Find where the given text appears and provide that cell's center as (X, Y) coordinate. 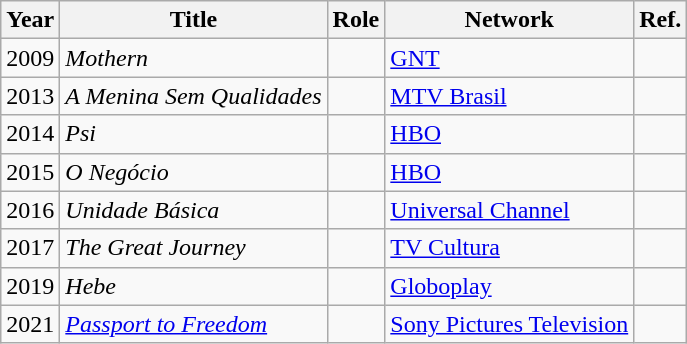
Globoplay (510, 286)
2016 (30, 210)
Ref. (660, 20)
2014 (30, 134)
TV Cultura (510, 248)
Title (194, 20)
2017 (30, 248)
Universal Channel (510, 210)
2009 (30, 58)
Year (30, 20)
Sony Pictures Television (510, 324)
O Negócio (194, 172)
GNT (510, 58)
A Menina Sem Qualidades (194, 96)
2013 (30, 96)
Mothern (194, 58)
Network (510, 20)
2019 (30, 286)
2015 (30, 172)
The Great Journey (194, 248)
Hebe (194, 286)
Unidade Básica (194, 210)
Psi (194, 134)
MTV Brasil (510, 96)
Passport to Freedom (194, 324)
2021 (30, 324)
Role (356, 20)
